From the cell containing the given text, extract its center point as [X, Y] coordinate. 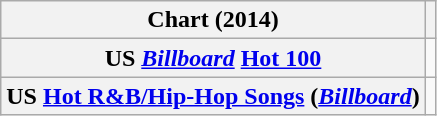
US Billboard Hot 100 [213, 58]
Chart (2014) [213, 20]
US Hot R&B/Hip-Hop Songs (Billboard) [213, 96]
